Identify which cell holds the provided text, then report its [x, y] central coordinate. 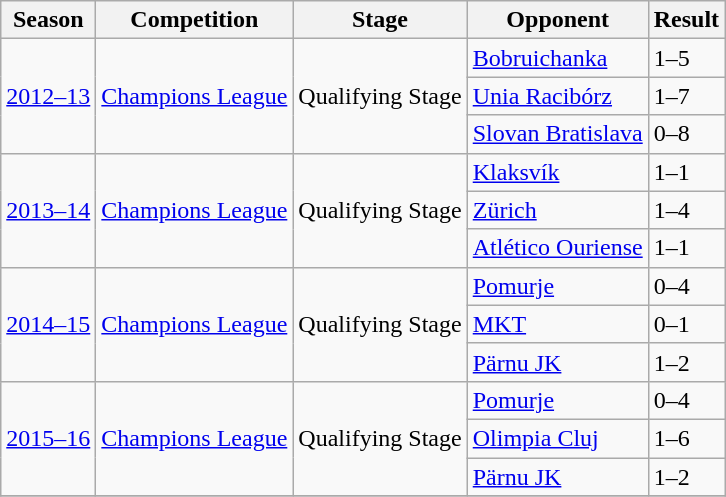
2015–16 [48, 438]
Atlético Ouriense [558, 248]
1–7 [686, 96]
Opponent [558, 20]
Klaksvík [558, 172]
MKT [558, 324]
Olimpia Cluj [558, 438]
1–4 [686, 210]
Zürich [558, 210]
Slovan Bratislava [558, 134]
1–6 [686, 438]
2012–13 [48, 96]
1–5 [686, 58]
Stage [380, 20]
2014–15 [48, 324]
Bobruichanka [558, 58]
Competition [194, 20]
2013–14 [48, 210]
Unia Racibórz [558, 96]
0–8 [686, 134]
0–1 [686, 324]
Season [48, 20]
Result [686, 20]
